Identify which cell holds the provided text, then report its (X, Y) central coordinate. 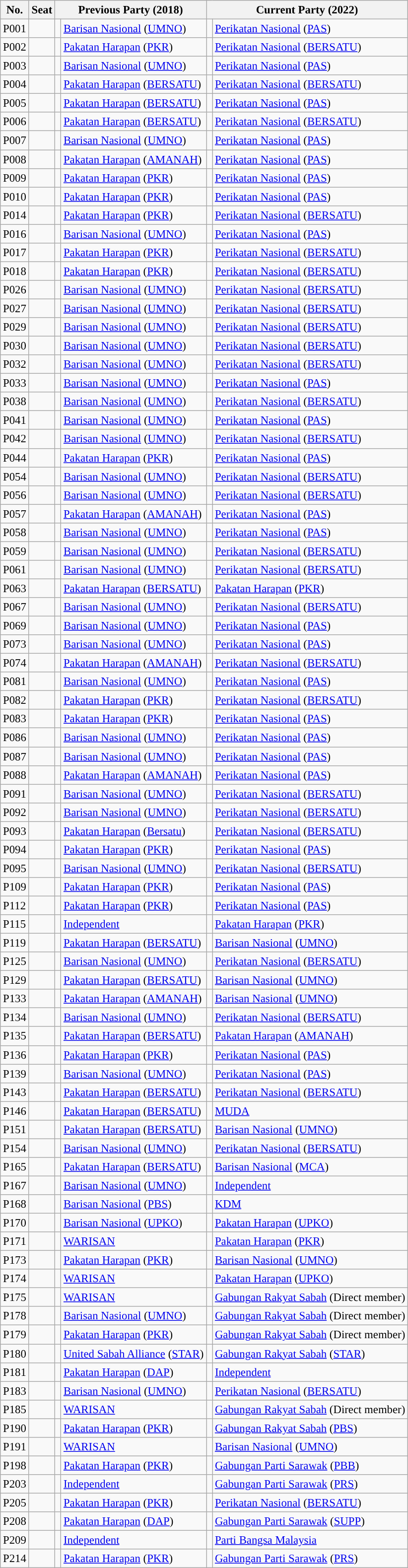
P027 (15, 308)
P033 (15, 383)
P109 (15, 887)
P026 (15, 290)
P146 (15, 1111)
P179 (15, 1335)
United Sabah Alliance (STAR) (134, 1354)
P178 (15, 1316)
P214 (15, 1559)
P044 (15, 458)
P170 (15, 1223)
P001 (15, 29)
P029 (15, 327)
P112 (15, 905)
P042 (15, 439)
P095 (15, 868)
P067 (15, 607)
Gabungan Rakyat Sabah (STAR) (310, 1354)
P183 (15, 1391)
P082 (15, 700)
P175 (15, 1297)
P119 (15, 943)
P073 (15, 644)
Previous Party (2018) (131, 10)
P088 (15, 775)
P041 (15, 420)
P165 (15, 1167)
MUDA (310, 1111)
P094 (15, 850)
P167 (15, 1185)
P191 (15, 1447)
P154 (15, 1148)
P054 (15, 477)
P134 (15, 1018)
P057 (15, 514)
P003 (15, 66)
P093 (15, 831)
Gabungan Rakyat Sabah (PBS) (310, 1428)
P185 (15, 1409)
P032 (15, 364)
P058 (15, 533)
Barisan Nasional (MCA) (310, 1167)
P006 (15, 122)
Seat (42, 10)
P171 (15, 1241)
P205 (15, 1502)
P016 (15, 234)
P151 (15, 1130)
P203 (15, 1484)
P173 (15, 1260)
P125 (15, 961)
P092 (15, 812)
Current Party (2022) (307, 10)
P139 (15, 1074)
P198 (15, 1465)
P030 (15, 346)
P180 (15, 1354)
P081 (15, 682)
P135 (15, 1036)
Barisan Nasional (UPKO) (134, 1223)
P005 (15, 103)
P002 (15, 47)
P083 (15, 719)
Pakatan Harapan (Bersatu) (134, 831)
P209 (15, 1540)
P208 (15, 1521)
P069 (15, 626)
P174 (15, 1279)
KDM (310, 1204)
P038 (15, 402)
Parti Bangsa Malaysia (310, 1540)
P018 (15, 271)
P059 (15, 551)
P143 (15, 1092)
Gabungan Parti Sarawak (PBB) (310, 1465)
P061 (15, 570)
P129 (15, 980)
P115 (15, 924)
P007 (15, 140)
P063 (15, 588)
P168 (15, 1204)
P181 (15, 1372)
P056 (15, 495)
P086 (15, 738)
P009 (15, 178)
P004 (15, 84)
P190 (15, 1428)
P087 (15, 756)
Gabungan Parti Sarawak (SUPP) (310, 1521)
P136 (15, 1055)
P014 (15, 215)
No. (15, 10)
P074 (15, 663)
P008 (15, 159)
P091 (15, 794)
P010 (15, 197)
Barisan Nasional (PBS) (134, 1204)
P133 (15, 999)
P017 (15, 253)
